Capture the cell that displays the provided text and extract its [X, Y] central coordinate. 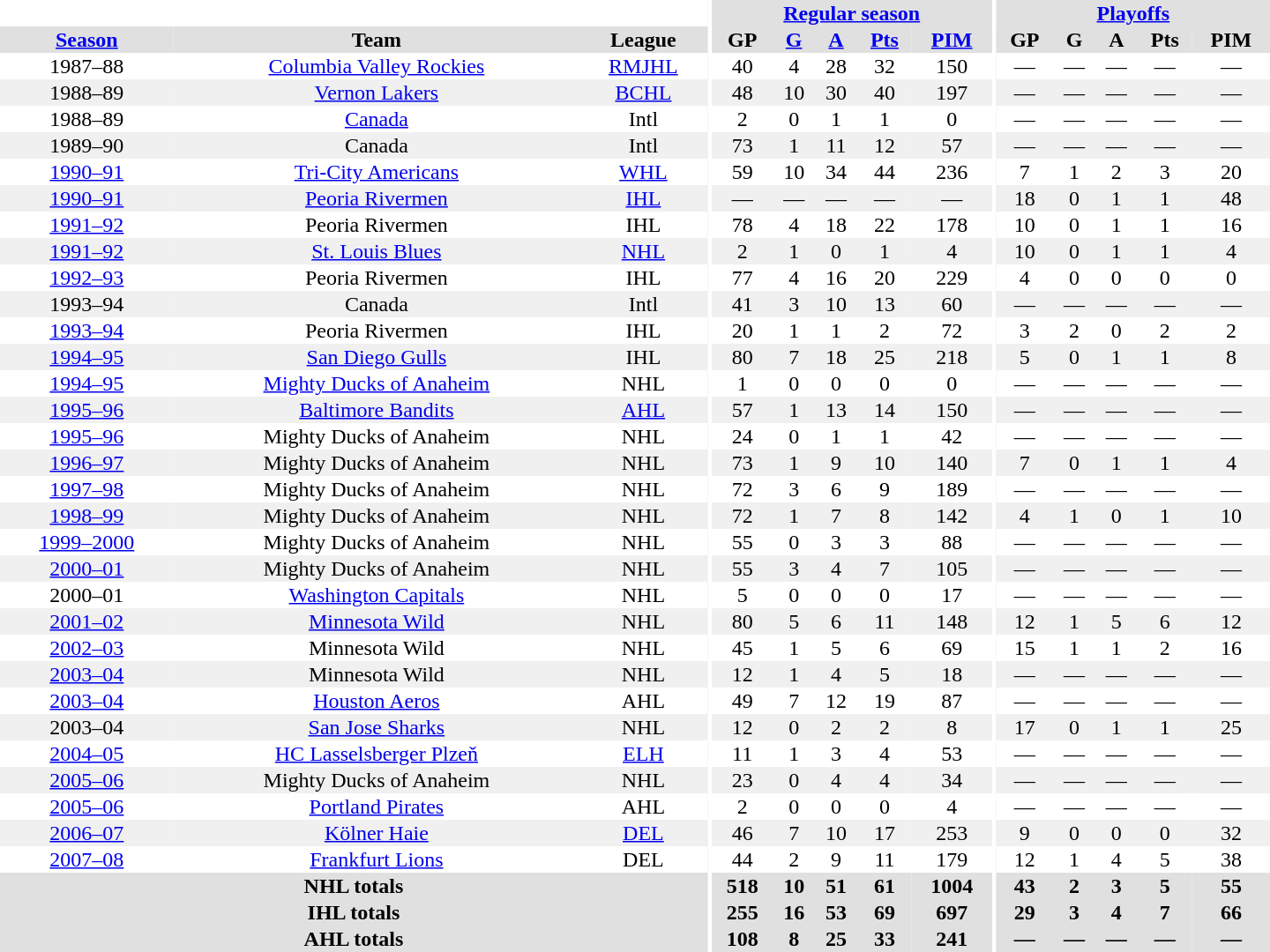
Regular season [852, 13]
1004 [952, 886]
255 [743, 912]
Tri-City Americans [377, 172]
Playoffs [1133, 13]
148 [952, 621]
236 [952, 172]
229 [952, 278]
105 [952, 569]
Team [377, 40]
Baltimore Bandits [377, 410]
1987–88 [86, 66]
42 [952, 436]
2002–03 [86, 648]
Houston Aeros [377, 701]
87 [952, 701]
59 [743, 172]
1996–97 [86, 463]
BCHL [644, 93]
2007–08 [86, 859]
NHL totals [354, 886]
43 [1025, 886]
Season [86, 40]
77 [743, 278]
518 [743, 886]
ELH [644, 754]
30 [836, 93]
RMJHL [644, 66]
45 [743, 648]
IHL totals [354, 912]
San Diego Gulls [377, 357]
178 [952, 225]
61 [885, 886]
Columbia Valley Rockies [377, 66]
Kölner Haie [377, 833]
HC Lasselsberger Plzeň [377, 754]
1992–93 [86, 278]
WHL [644, 172]
Frankfurt Lions [377, 859]
23 [743, 780]
197 [952, 93]
Vernon Lakers [377, 93]
22 [885, 225]
1999–2000 [86, 542]
179 [952, 859]
League [644, 40]
1989–90 [86, 145]
41 [743, 304]
108 [743, 939]
Portland Pirates [377, 807]
241 [952, 939]
88 [952, 542]
28 [836, 66]
14 [885, 410]
51 [836, 886]
1998–99 [86, 516]
253 [952, 833]
189 [952, 489]
38 [1231, 859]
2006–07 [86, 833]
1997–98 [86, 489]
66 [1231, 912]
AHL totals [354, 939]
29 [1025, 912]
Washington Capitals [377, 595]
St. Louis Blues [377, 251]
218 [952, 357]
24 [743, 436]
33 [885, 939]
140 [952, 463]
San Jose Sharks [377, 727]
46 [743, 833]
2001–02 [86, 621]
60 [952, 304]
78 [743, 225]
697 [952, 912]
2004–05 [86, 754]
15 [1025, 648]
142 [952, 516]
49 [743, 701]
19 [885, 701]
